Return [X, Y] of the center of cell containing provided text 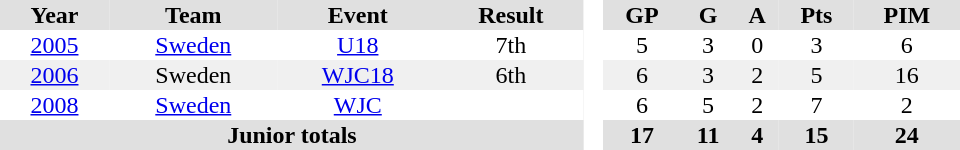
Year [54, 15]
Event [358, 15]
Team [194, 15]
2005 [54, 45]
4 [758, 135]
2008 [54, 105]
GP [642, 15]
A [758, 15]
24 [907, 135]
16 [907, 75]
0 [758, 45]
6th [511, 75]
Junior totals [292, 135]
WJC18 [358, 75]
15 [816, 135]
Result [511, 15]
Pts [816, 15]
WJC [358, 105]
7 [816, 105]
G [708, 15]
7th [511, 45]
2006 [54, 75]
17 [642, 135]
PIM [907, 15]
U18 [358, 45]
11 [708, 135]
